From the cell containing the given text, extract its center point as (x, y) coordinate. 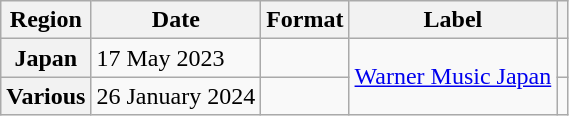
17 May 2023 (176, 58)
26 January 2024 (176, 96)
Format (305, 20)
Various (46, 96)
Date (176, 20)
Label (453, 20)
Warner Music Japan (453, 77)
Japan (46, 58)
Region (46, 20)
